Identify which cell holds the provided text, then report its [x, y] central coordinate. 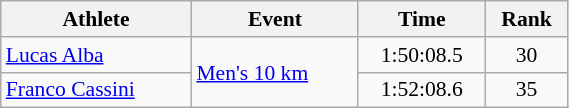
35 [526, 90]
Men's 10 km [274, 72]
30 [526, 55]
1:52:08.6 [422, 90]
1:50:08.5 [422, 55]
Franco Cassini [96, 90]
Event [274, 19]
Rank [526, 19]
Lucas Alba [96, 55]
Time [422, 19]
Athlete [96, 19]
